Extract the (x, y) coordinate from the center of the cell holding the provided text.  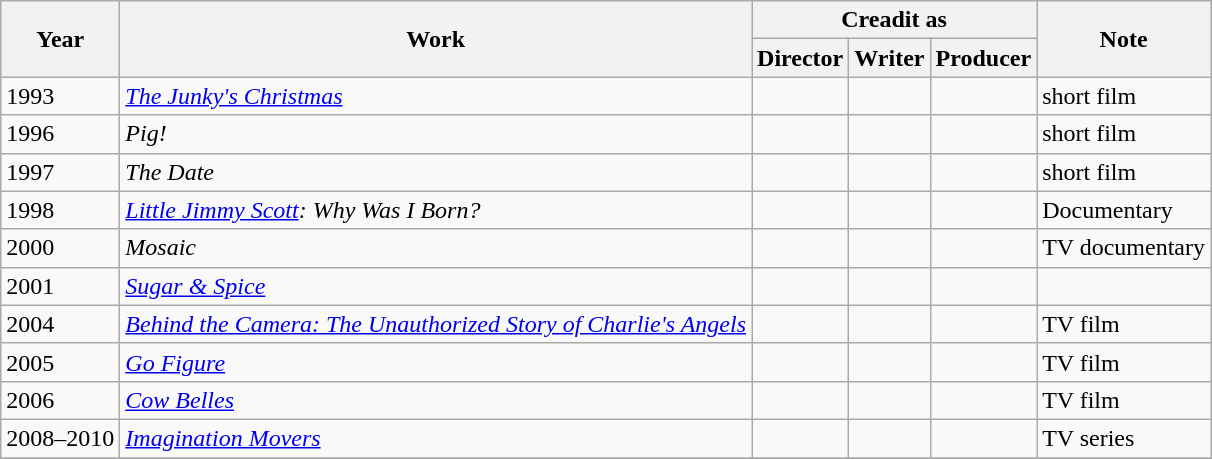
2000 (60, 248)
Year (60, 39)
Director (800, 58)
Note (1124, 39)
TV documentary (1124, 248)
Imagination Movers (436, 438)
2006 (60, 400)
Go Figure (436, 362)
Creadit as (894, 20)
Little Jimmy Scott: Why Was I Born? (436, 210)
2005 (60, 362)
Work (436, 39)
Sugar & Spice (436, 286)
1996 (60, 134)
The Junky's Christmas (436, 96)
The Date (436, 172)
Documentary (1124, 210)
2004 (60, 324)
TV series (1124, 438)
Behind the Camera: The Unauthorized Story of Charlie's Angels (436, 324)
1998 (60, 210)
Mosaic (436, 248)
1993 (60, 96)
Producer (984, 58)
1997 (60, 172)
Writer (890, 58)
2001 (60, 286)
Pig! (436, 134)
Cow Belles (436, 400)
2008–2010 (60, 438)
